Return (x, y) of the center of cell containing provided text 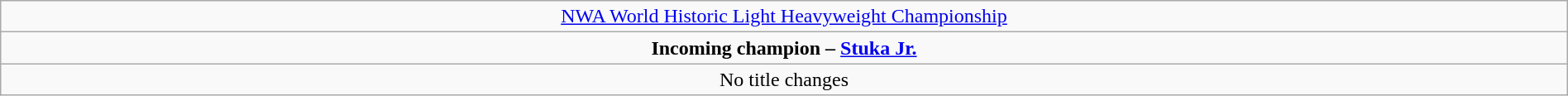
NWA World Historic Light Heavyweight Championship (784, 17)
No title changes (784, 79)
Incoming champion – Stuka Jr. (784, 48)
